Determine the (x, y) coordinate at the center of the cell enclosing the given text.  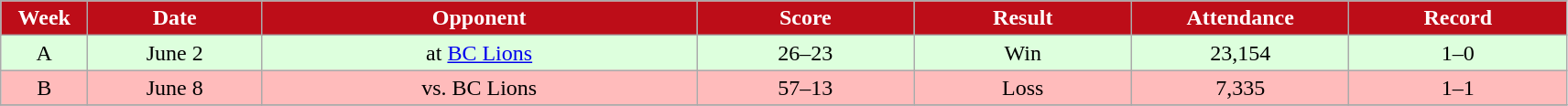
1–1 (1458, 88)
A (44, 53)
June 2 (175, 53)
1–0 (1458, 53)
at BC Lions (480, 53)
57–13 (806, 88)
vs. BC Lions (480, 88)
Record (1458, 18)
23,154 (1240, 53)
Score (806, 18)
Date (175, 18)
26–23 (806, 53)
June 8 (175, 88)
Attendance (1240, 18)
Loss (1022, 88)
Week (44, 18)
7,335 (1240, 88)
B (44, 88)
Result (1022, 18)
Opponent (480, 18)
Win (1022, 53)
